Identify which cell holds the provided text, then report its (x, y) central coordinate. 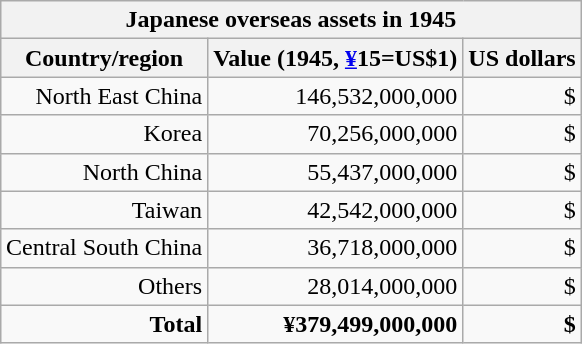
North China (104, 172)
Total (104, 324)
Japanese overseas assets in 1945 (292, 20)
70,256,000,000 (336, 134)
42,542,000,000 (336, 210)
28,014,000,000 (336, 286)
Taiwan (104, 210)
36,718,000,000 (336, 248)
Others (104, 286)
55,437,000,000 (336, 172)
146,532,000,000 (336, 96)
Country/region (104, 58)
Korea (104, 134)
Central South China (104, 248)
North East China (104, 96)
Value (1945, ¥15=US$1) (336, 58)
¥379,499,000,000 (336, 324)
US dollars (522, 58)
